Search for the cell housing the specified text and yield its (x, y) center coordinate. 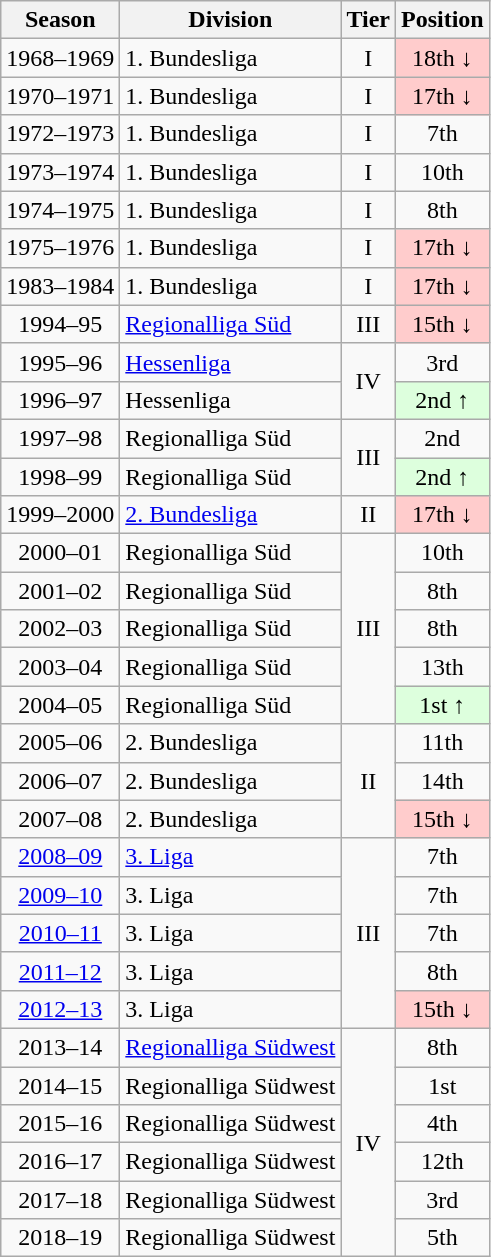
1999–2000 (60, 515)
2002–03 (60, 629)
2013–14 (60, 1047)
18th ↓ (442, 58)
2001–02 (60, 591)
2018–19 (60, 1238)
2003–04 (60, 667)
1st ↑ (442, 705)
1983–1984 (60, 286)
2009–10 (60, 895)
1st (442, 1085)
2012–13 (60, 1009)
2014–15 (60, 1085)
Season (60, 20)
2015–16 (60, 1124)
2005–06 (60, 743)
11th (442, 743)
2004–05 (60, 705)
1996–97 (60, 400)
1995–96 (60, 362)
Tier (368, 20)
Position (442, 20)
2nd (442, 438)
1974–1975 (60, 210)
2006–07 (60, 781)
2010–11 (60, 933)
13th (442, 667)
1975–1976 (60, 248)
2011–12 (60, 971)
1968–1969 (60, 58)
1998–99 (60, 477)
Division (230, 20)
14th (442, 781)
4th (442, 1124)
2016–17 (60, 1162)
2007–08 (60, 819)
2008–09 (60, 857)
1973–1974 (60, 172)
2000–01 (60, 553)
5th (442, 1238)
1972–1973 (60, 134)
1997–98 (60, 438)
12th (442, 1162)
1970–1971 (60, 96)
1994–95 (60, 324)
2017–18 (60, 1200)
